Identify which cell holds the provided text, then report its (X, Y) central coordinate. 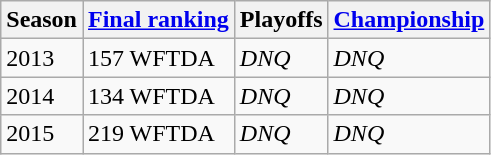
Season (42, 20)
Playoffs (281, 20)
2014 (42, 96)
157 WFTDA (158, 58)
134 WFTDA (158, 96)
Final ranking (158, 20)
2013 (42, 58)
219 WFTDA (158, 134)
2015 (42, 134)
Championship (409, 20)
